From the cell containing the given text, extract its center point as [x, y] coordinate. 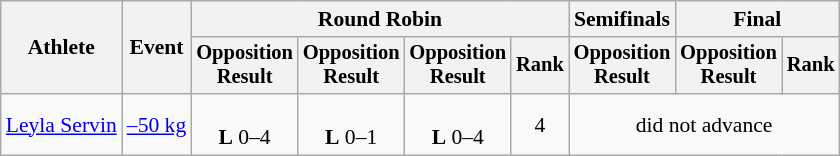
Round Robin [380, 19]
4 [540, 124]
Leyla Servin [62, 124]
Final [757, 19]
Athlete [62, 48]
did not advance [704, 124]
–50 kg [156, 124]
Event [156, 48]
L 0–1 [352, 124]
Semifinals [622, 19]
